From the cell containing the given text, extract its center point as [x, y] coordinate. 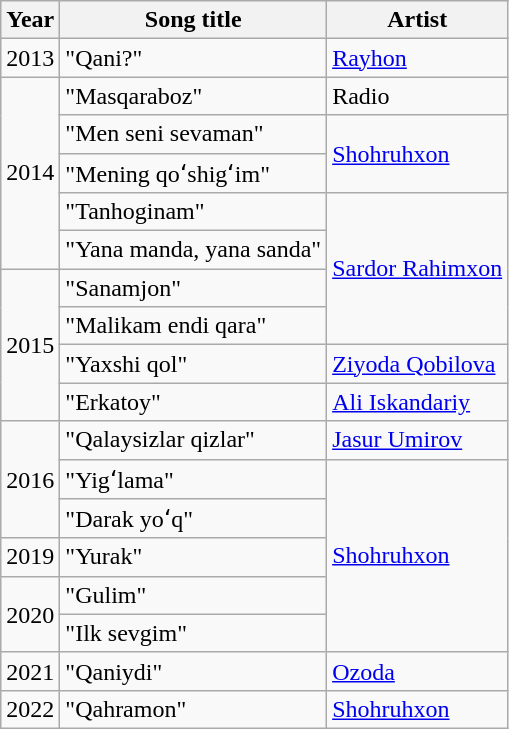
"Mening qoʻshigʻim" [194, 173]
2019 [30, 557]
"Sanamjon" [194, 288]
2021 [30, 671]
"Men seni sevaman" [194, 134]
"Malikam endi qara" [194, 326]
2014 [30, 173]
"Qaniydi" [194, 671]
Ozoda [418, 671]
Artist [418, 20]
"Masqaraboz" [194, 96]
"Yurak" [194, 557]
2020 [30, 614]
Ali Iskandariy [418, 402]
2022 [30, 709]
Radio [418, 96]
"Gulim" [194, 595]
"Yaxshi qol" [194, 364]
"Yana manda, yana sanda" [194, 250]
"Ilk sevgim" [194, 633]
Jasur Umirov [418, 440]
"Qahramon" [194, 709]
Year [30, 20]
"Yigʻlama" [194, 479]
2013 [30, 58]
Song title [194, 20]
2015 [30, 345]
"Qalaysizlar qizlar" [194, 440]
"Erkatoy" [194, 402]
"Tanhoginam" [194, 212]
"Qani?" [194, 58]
Sardor Rahimxon [418, 269]
Ziyoda Qobilova [418, 364]
Rayhon [418, 58]
2016 [30, 480]
"Darak yoʻq" [194, 519]
